Identify which cell holds the provided text, then report its (X, Y) central coordinate. 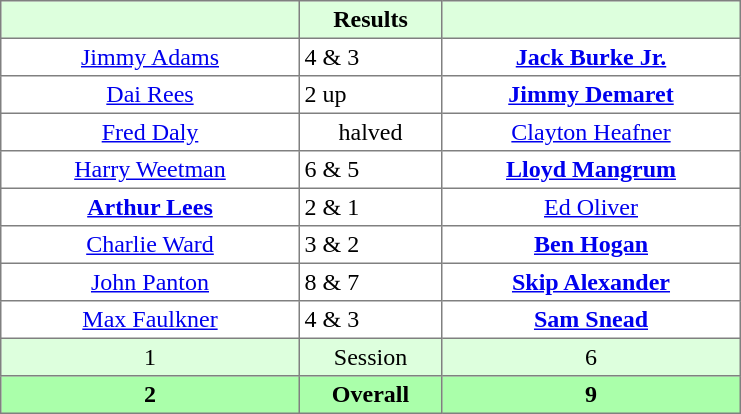
Dai Rees (150, 95)
Charlie Ward (150, 245)
Jack Burke Jr. (591, 57)
2 (150, 395)
Harry Weetman (150, 170)
9 (591, 395)
6 & 5 (370, 170)
Ed Oliver (591, 207)
Fred Daly (150, 132)
2 & 1 (370, 207)
Arthur Lees (150, 207)
2 up (370, 95)
Lloyd Mangrum (591, 170)
Overall (370, 395)
Max Faulkner (150, 320)
3 & 2 (370, 245)
Clayton Heafner (591, 132)
Ben Hogan (591, 245)
1 (150, 357)
6 (591, 357)
Jimmy Adams (150, 57)
Sam Snead (591, 320)
Session (370, 357)
Jimmy Demaret (591, 95)
Results (370, 20)
halved (370, 132)
John Panton (150, 282)
Skip Alexander (591, 282)
8 & 7 (370, 282)
